Provide the (x, y) coordinate of the cell's center where the given text is located.  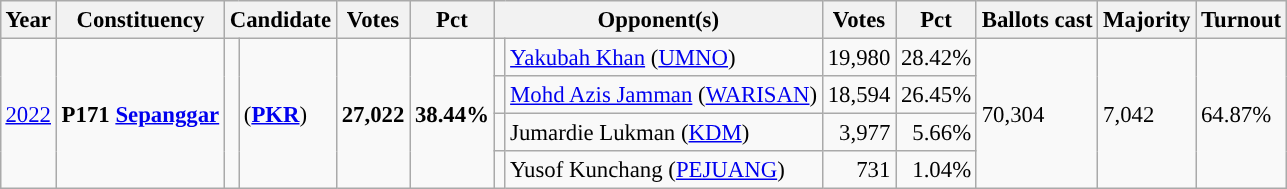
(PKR) (287, 113)
Turnout (1242, 20)
731 (858, 170)
26.45% (936, 95)
Majority (1147, 20)
2022 (28, 113)
Jumardie Lukman (KDM) (664, 133)
3,977 (858, 133)
38.44% (452, 113)
1.04% (936, 170)
Constituency (140, 20)
Ballots cast (1036, 20)
Opponent(s) (658, 20)
P171 Sepanggar (140, 113)
27,022 (372, 113)
Mohd Azis Jamman (WARISAN) (664, 95)
19,980 (858, 57)
Year (28, 20)
7,042 (1147, 113)
70,304 (1036, 113)
5.66% (936, 133)
Candidate (280, 20)
Yusof Kunchang (PEJUANG) (664, 170)
64.87% (1242, 113)
28.42% (936, 57)
18,594 (858, 95)
Yakubah Khan (UMNO) (664, 57)
